Determine the (x, y) coordinate at the center of the cell enclosing the given text.  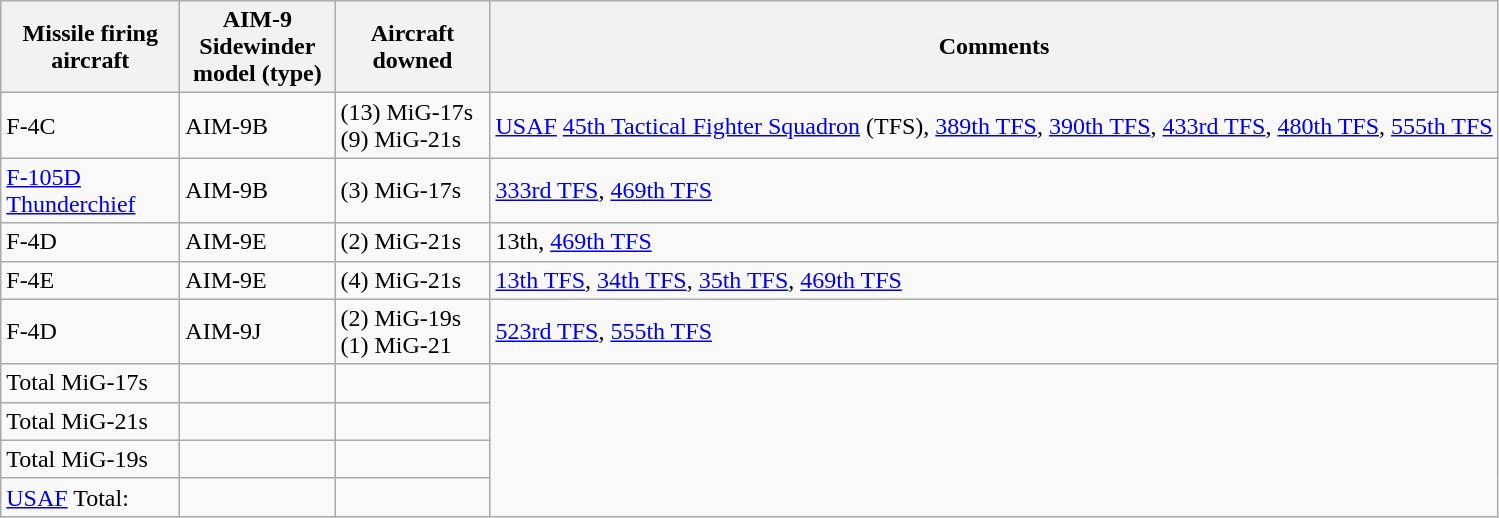
Total MiG-21s (90, 421)
333rd TFS, 469th TFS (994, 190)
523rd TFS, 555th TFS (994, 332)
Comments (994, 47)
(3) MiG-17s (412, 190)
13th TFS, 34th TFS, 35th TFS, 469th TFS (994, 280)
AIM-9J (258, 332)
Missile firing aircraft (90, 47)
(4) MiG-21s (412, 280)
F-4E (90, 280)
(13) MiG-17s(9) MiG-21s (412, 126)
F-105D Thunderchief (90, 190)
USAF Total: (90, 497)
(2) MiG-19s(1) MiG-21 (412, 332)
(2) MiG-21s (412, 242)
USAF 45th Tactical Fighter Squadron (TFS), 389th TFS, 390th TFS, 433rd TFS, 480th TFS, 555th TFS (994, 126)
13th, 469th TFS (994, 242)
F-4C (90, 126)
Aircraft downed (412, 47)
Total MiG-17s (90, 383)
AIM-9 Sidewinder model (type) (258, 47)
Total MiG-19s (90, 459)
